Return (X, Y) of the center of cell containing provided text 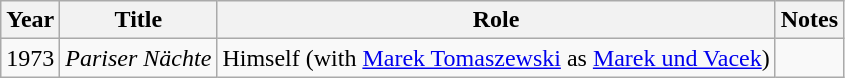
Title (138, 20)
Year (30, 20)
Notes (809, 20)
Role (496, 20)
1973 (30, 58)
Himself (with Marek Tomaszewski as Marek und Vacek) (496, 58)
Pariser Nächte (138, 58)
